Capture the cell that displays the provided text and extract its (x, y) central coordinate. 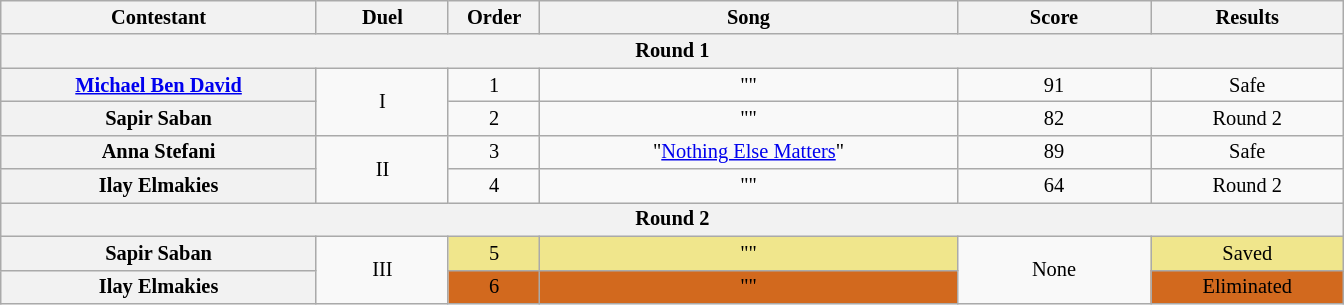
Saved (1248, 253)
64 (1054, 186)
III (382, 270)
II (382, 168)
5 (494, 253)
Michael Ben David (159, 85)
"Nothing Else Matters" (749, 152)
82 (1054, 118)
None (1054, 270)
Anna Stefani (159, 152)
Contestant (159, 17)
2 (494, 118)
Results (1248, 17)
4 (494, 186)
Song (749, 17)
89 (1054, 152)
Score (1054, 17)
3 (494, 152)
I (382, 102)
Eliminated (1248, 287)
Order (494, 17)
91 (1054, 85)
Duel (382, 17)
Round 1 (672, 51)
6 (494, 287)
1 (494, 85)
